Return (x, y) of the center of cell containing provided text 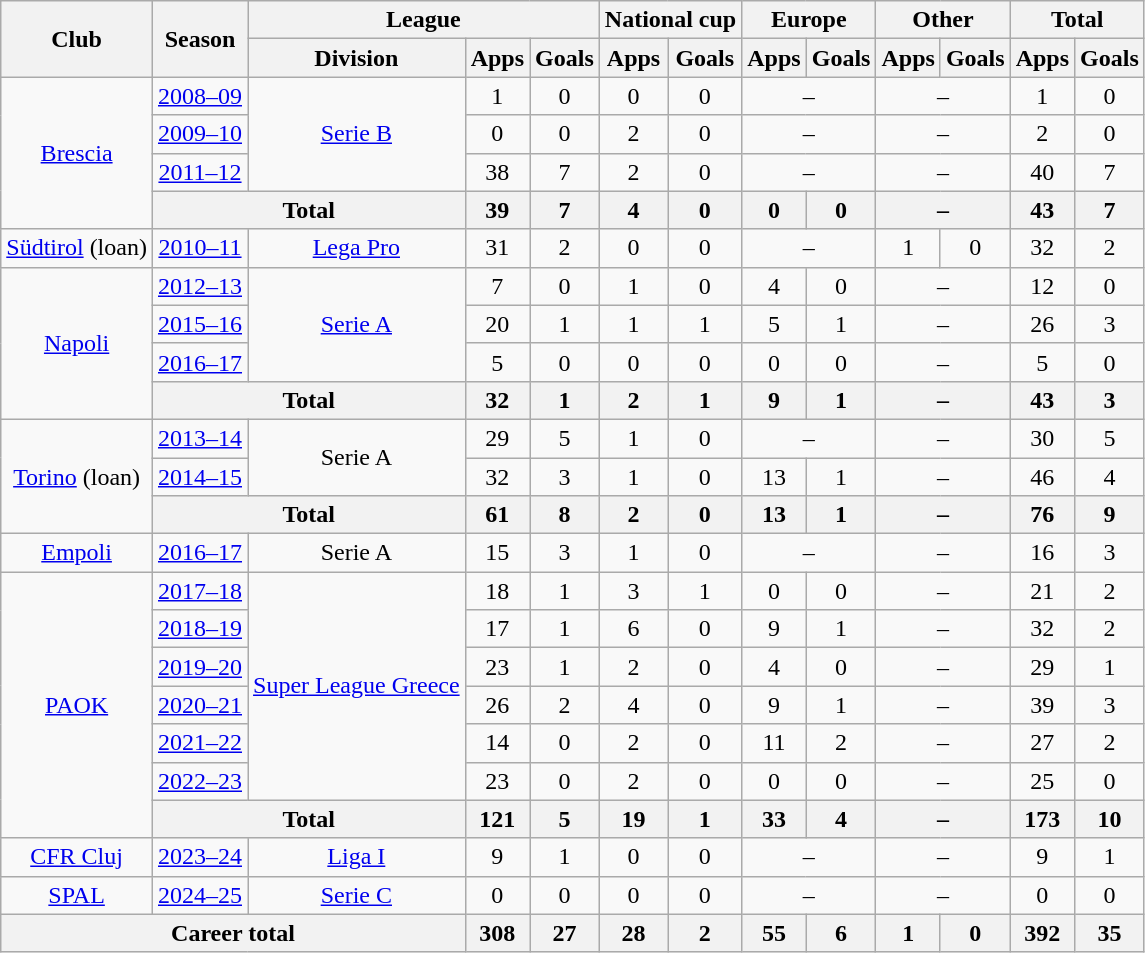
28 (633, 933)
Torino (loan) (77, 476)
2013–14 (200, 438)
308 (497, 933)
Südtirol (loan) (77, 248)
38 (497, 172)
2015–16 (200, 324)
16 (1042, 553)
392 (1042, 933)
55 (774, 933)
11 (774, 743)
35 (1110, 933)
Liga I (357, 857)
Brescia (77, 153)
Club (77, 39)
Super League Greece (357, 686)
8 (565, 515)
173 (1042, 819)
PAOK (77, 705)
2019–20 (200, 667)
2022–23 (200, 781)
2023–24 (200, 857)
Lega Pro (357, 248)
2009–10 (200, 134)
61 (497, 515)
Empoli (77, 553)
2012–13 (200, 286)
19 (633, 819)
National cup (670, 20)
2024–25 (200, 895)
2008–09 (200, 96)
2017–18 (200, 591)
10 (1110, 819)
2014–15 (200, 477)
Serie C (357, 895)
121 (497, 819)
12 (1042, 286)
Season (200, 39)
40 (1042, 172)
21 (1042, 591)
15 (497, 553)
2020–21 (200, 705)
14 (497, 743)
17 (497, 629)
31 (497, 248)
SPAL (77, 895)
46 (1042, 477)
League (424, 20)
Europe (809, 20)
25 (1042, 781)
33 (774, 819)
2010–11 (200, 248)
Career total (233, 933)
76 (1042, 515)
Napoli (77, 343)
20 (497, 324)
2021–22 (200, 743)
Serie B (357, 134)
Other (943, 20)
2011–12 (200, 172)
2018–19 (200, 629)
CFR Cluj (77, 857)
Division (357, 58)
18 (497, 591)
30 (1042, 438)
